Return [X, Y] of the center of cell containing provided text 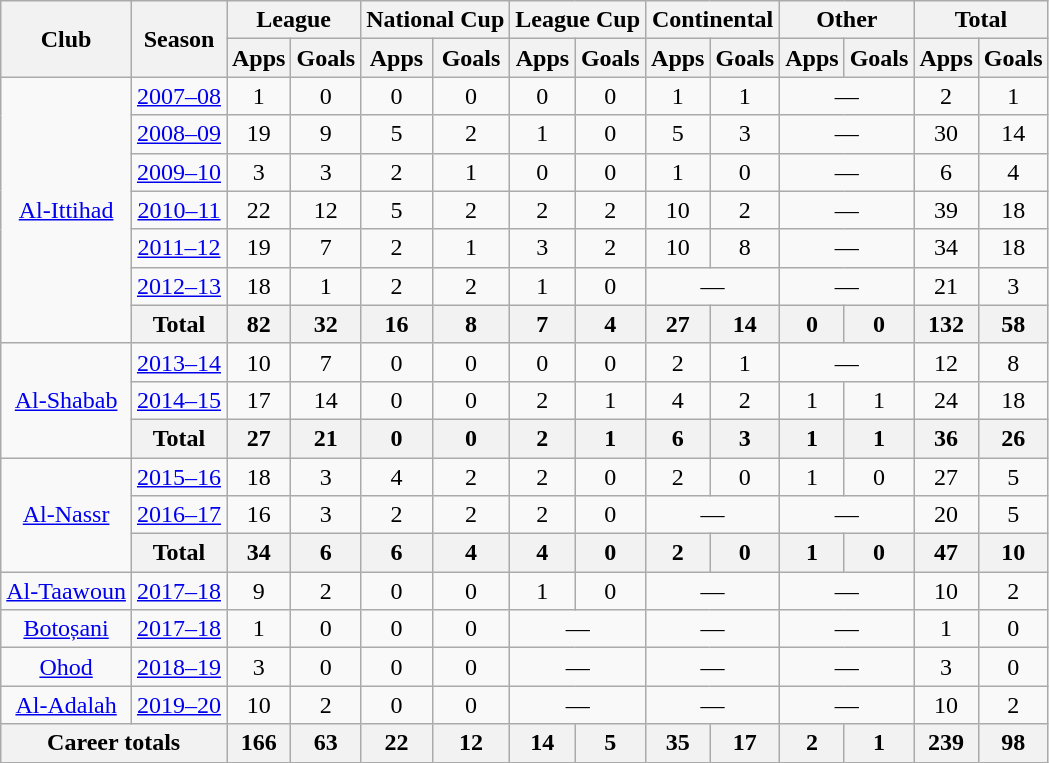
National Cup [436, 20]
2016–17 [178, 515]
47 [946, 553]
Botoșani [66, 629]
League [293, 20]
35 [678, 743]
Al-Ittihad [66, 210]
2009–10 [178, 172]
58 [1013, 324]
2008–09 [178, 134]
2018–19 [178, 667]
Ohod [66, 667]
League Cup [578, 20]
26 [1013, 438]
39 [946, 210]
2014–15 [178, 400]
30 [946, 134]
Al-Taawoun [66, 591]
132 [946, 324]
2013–14 [178, 362]
Other [847, 20]
2015–16 [178, 477]
Al-Adalah [66, 705]
Season [178, 39]
63 [326, 743]
Continental [713, 20]
2011–12 [178, 248]
32 [326, 324]
Al-Nassr [66, 515]
Club [66, 39]
2007–08 [178, 96]
36 [946, 438]
20 [946, 515]
24 [946, 400]
Al-Shabab [66, 400]
Career totals [114, 743]
98 [1013, 743]
166 [258, 743]
2010–11 [178, 210]
239 [946, 743]
82 [258, 324]
2012–13 [178, 286]
2019–20 [178, 705]
